Locate the cell with the specified text and output its [X, Y] center coordinate. 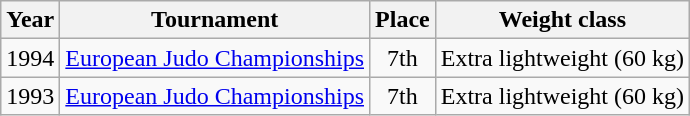
Tournament [215, 20]
Weight class [562, 20]
Year [30, 20]
1994 [30, 58]
Place [403, 20]
1993 [30, 96]
